Scan for the cell matching the given text and deliver its (x, y) coordinate at center. 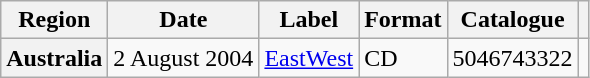
Date (184, 20)
Format (403, 20)
Region (54, 20)
2 August 2004 (184, 58)
EastWest (309, 58)
Catalogue (512, 20)
Label (309, 20)
5046743322 (512, 58)
CD (403, 58)
Australia (54, 58)
